Locate the cell with the specified text and output its [X, Y] center coordinate. 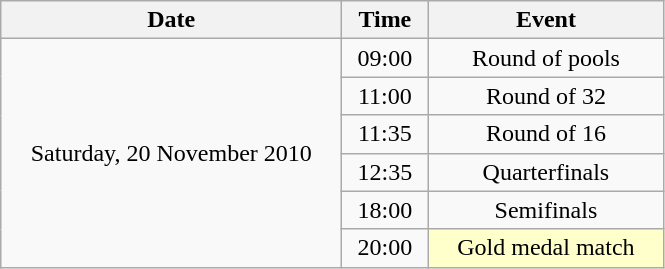
Date [172, 20]
Gold medal match [546, 248]
11:00 [385, 96]
Saturday, 20 November 2010 [172, 153]
18:00 [385, 210]
Round of 16 [546, 134]
11:35 [385, 134]
Event [546, 20]
Semifinals [546, 210]
20:00 [385, 248]
Time [385, 20]
09:00 [385, 58]
Quarterfinals [546, 172]
12:35 [385, 172]
Round of pools [546, 58]
Round of 32 [546, 96]
